Output the [X, Y] coordinate of the center of the cell containing the given text.  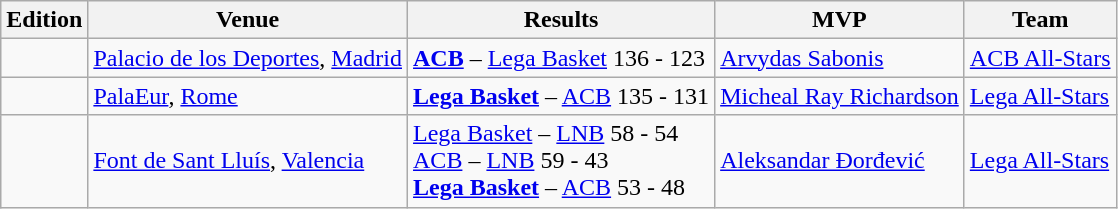
Edition [44, 20]
Palacio de los Deportes, Madrid [248, 58]
Lega Basket – ACB 135 - 131 [562, 96]
Aleksandar Đorđević [840, 161]
MVP [840, 20]
Arvydas Sabonis [840, 58]
Lega Basket – LNB 58 - 54 ACB – LNB 59 - 43 Lega Basket – ACB 53 - 48 [562, 161]
Micheal Ray Richardson [840, 96]
Results [562, 20]
Team [1040, 20]
PalaEur, Rome [248, 96]
Venue [248, 20]
Font de Sant Lluís, Valencia [248, 161]
ACB – Lega Basket 136 - 123 [562, 58]
ACB All-Stars [1040, 58]
